Capture the cell that displays the provided text and extract its [X, Y] central coordinate. 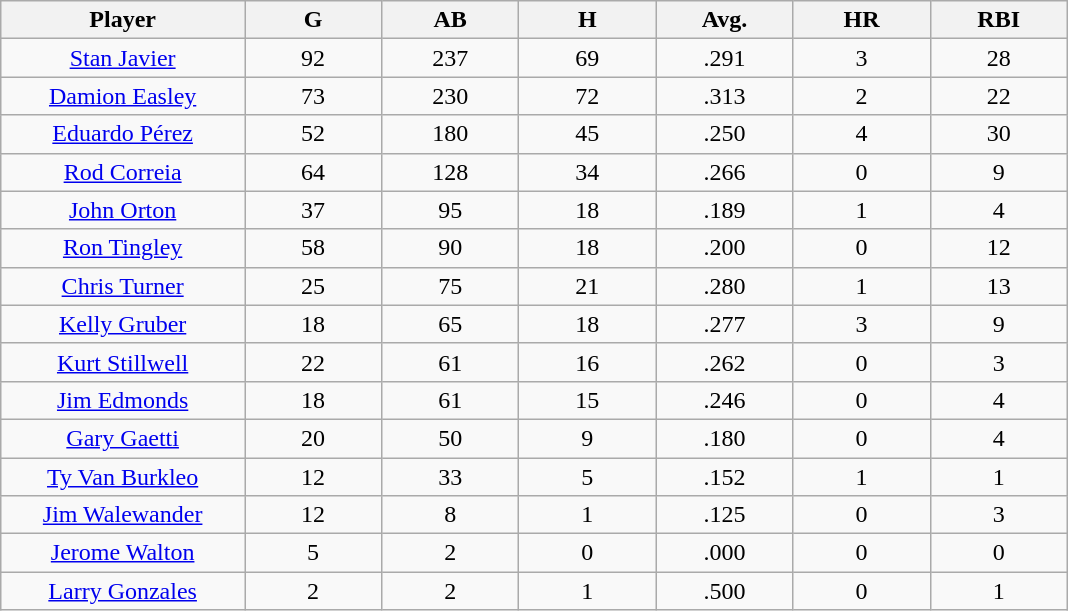
Chris Turner [123, 286]
.266 [724, 172]
.152 [724, 477]
Rod Correia [123, 172]
.125 [724, 515]
Jerome Walton [123, 553]
28 [998, 58]
Kelly Gruber [123, 324]
Damion Easley [123, 96]
33 [450, 477]
.280 [724, 286]
92 [314, 58]
.000 [724, 553]
Ty Van Burkleo [123, 477]
Ron Tingley [123, 248]
Jim Walewander [123, 515]
AB [450, 20]
34 [588, 172]
72 [588, 96]
.291 [724, 58]
20 [314, 438]
30 [998, 134]
8 [450, 515]
.250 [724, 134]
90 [450, 248]
.200 [724, 248]
.180 [724, 438]
13 [998, 286]
180 [450, 134]
64 [314, 172]
58 [314, 248]
52 [314, 134]
50 [450, 438]
75 [450, 286]
John Orton [123, 210]
.189 [724, 210]
16 [588, 362]
Eduardo Pérez [123, 134]
Stan Javier [123, 58]
15 [588, 400]
Larry Gonzales [123, 591]
65 [450, 324]
73 [314, 96]
.313 [724, 96]
HR [862, 20]
37 [314, 210]
Gary Gaetti [123, 438]
25 [314, 286]
.246 [724, 400]
Jim Edmonds [123, 400]
230 [450, 96]
128 [450, 172]
69 [588, 58]
237 [450, 58]
Avg. [724, 20]
.262 [724, 362]
H [588, 20]
Player [123, 20]
RBI [998, 20]
Kurt Stillwell [123, 362]
.277 [724, 324]
.500 [724, 591]
95 [450, 210]
21 [588, 286]
45 [588, 134]
G [314, 20]
